Capture the cell that displays the provided text and extract its [X, Y] central coordinate. 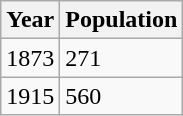
1915 [30, 96]
271 [122, 58]
560 [122, 96]
Year [30, 20]
Population [122, 20]
1873 [30, 58]
